Search for the cell housing the specified text and yield its (X, Y) center coordinate. 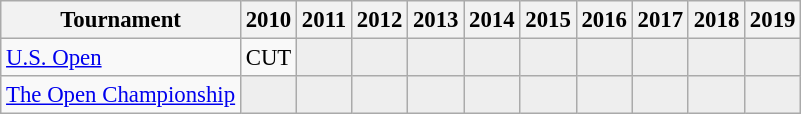
2013 (436, 20)
U.S. Open (121, 58)
2018 (716, 20)
2016 (604, 20)
2011 (324, 20)
2019 (773, 20)
CUT (268, 58)
2012 (379, 20)
2015 (548, 20)
2010 (268, 20)
Tournament (121, 20)
The Open Championship (121, 95)
2017 (660, 20)
2014 (492, 20)
